Find where the given text appears and provide that cell's center as (x, y) coordinate. 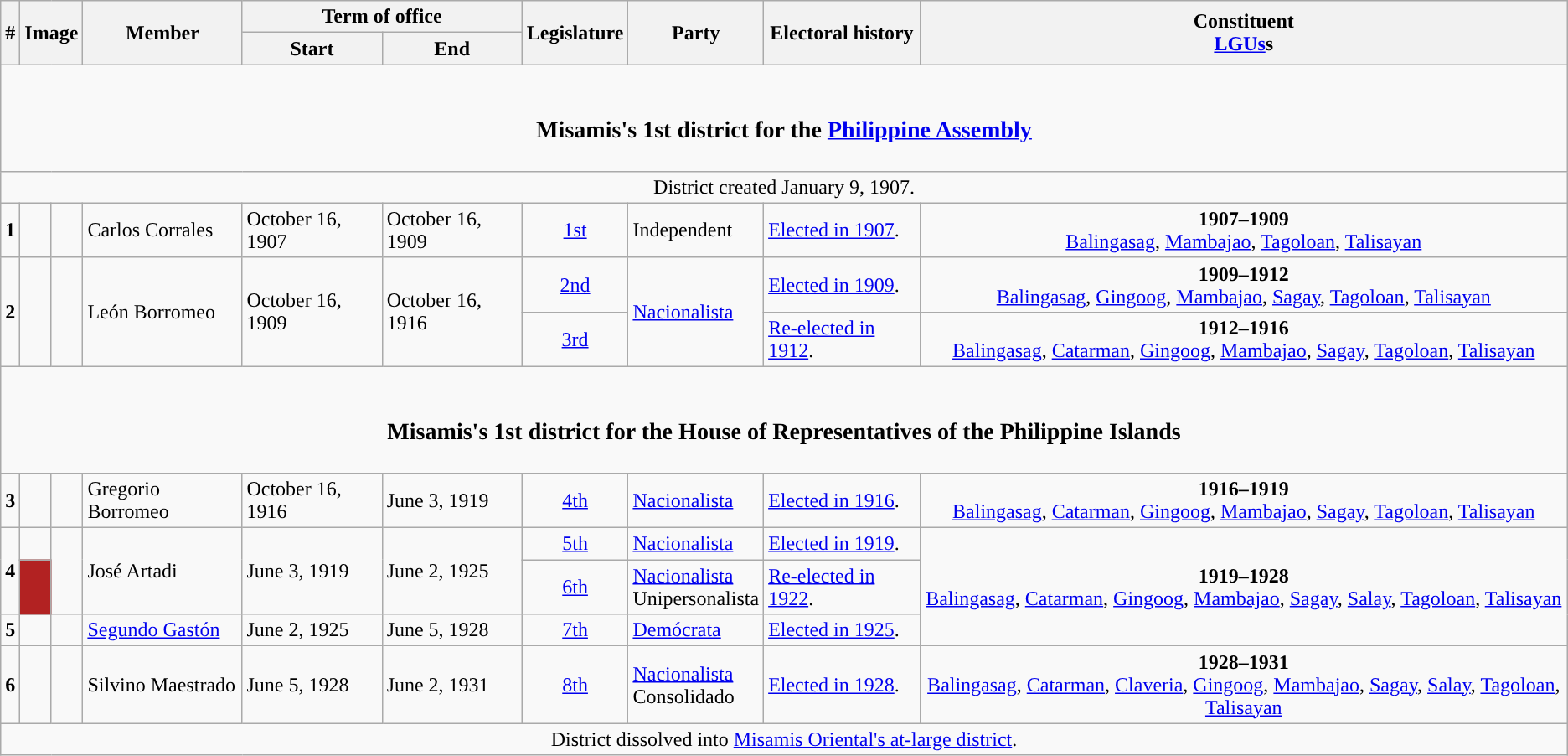
1916–1919Balingasag, Catarman, Gingoog, Mambajao, Sagay, Tagoloan, Talisayan (1243, 501)
4 (10, 572)
1928–1931Balingasag, Catarman, Claveria, Gingoog, Mambajao, Sagay, Salay, Tagoloan, Talisayan (1243, 685)
ConstituentLGUss (1243, 33)
6 (10, 685)
8th (575, 685)
Gregorio Borromeo (162, 501)
Elected in 1909. (843, 285)
Re-elected in 1912. (843, 339)
1912–1916Balingasag, Catarman, Gingoog, Mambajao, Sagay, Tagoloan, Talisayan (1243, 339)
Silvino Maestrado (162, 685)
Elected in 1928. (843, 685)
José Artadi (162, 572)
June 2, 1931 (452, 685)
# (10, 33)
District dissolved into Misamis Oriental's at-large district. (784, 739)
1919–1928Balingasag, Catarman, Gingoog, Mambajao, Sagay, Salay, Tagoloan, Talisayan (1243, 587)
5th (575, 544)
Elected in 1925. (843, 630)
Legislature (575, 33)
Carlos Corrales (162, 230)
León Borromeo (162, 312)
Member (162, 33)
Term of office (382, 17)
Segundo Gastón (162, 630)
Elected in 1907. (843, 230)
7th (575, 630)
October 16, 1907 (312, 230)
NacionalistaUnipersonalista (696, 587)
1st (575, 230)
Misamis's 1st district for the House of Representatives of the Philippine Islands (784, 419)
End (452, 49)
5 (10, 630)
1 (10, 230)
Misamis's 1st district for the Philippine Assembly (784, 117)
Image (52, 33)
Electoral history (843, 33)
NacionalistaConsolidado (696, 685)
Elected in 1919. (843, 544)
Re-elected in 1922. (843, 587)
3 (10, 501)
Independent (696, 230)
1907–1909Balingasag, Mambajao, Tagoloan, Talisayan (1243, 230)
District created January 9, 1907. (784, 187)
3rd (575, 339)
2 (10, 312)
Start (312, 49)
Demócrata (696, 630)
4th (575, 501)
Party (696, 33)
Elected in 1916. (843, 501)
1909–1912Balingasag, Gingoog, Mambajao, Sagay, Tagoloan, Talisayan (1243, 285)
6th (575, 587)
2nd (575, 285)
